Provide the (x, y) coordinate of the cell's center where the given text is located.  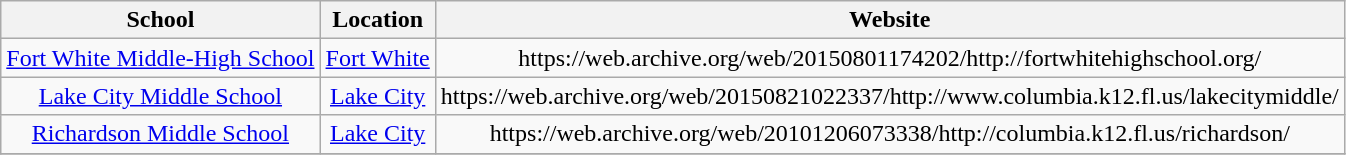
https://web.archive.org/web/20150801174202/http://fortwhitehighschool.org/ (890, 58)
Website (890, 20)
Location (378, 20)
School (160, 20)
https://web.archive.org/web/20101206073338/http://columbia.k12.fl.us/richardson/ (890, 134)
Fort White (378, 58)
Richardson Middle School (160, 134)
Fort White Middle-High School (160, 58)
https://web.archive.org/web/20150821022337/http://www.columbia.k12.fl.us/lakecitymiddle/ (890, 96)
Lake City Middle School (160, 96)
